Scan for the cell matching the given text and deliver its [X, Y] coordinate at center. 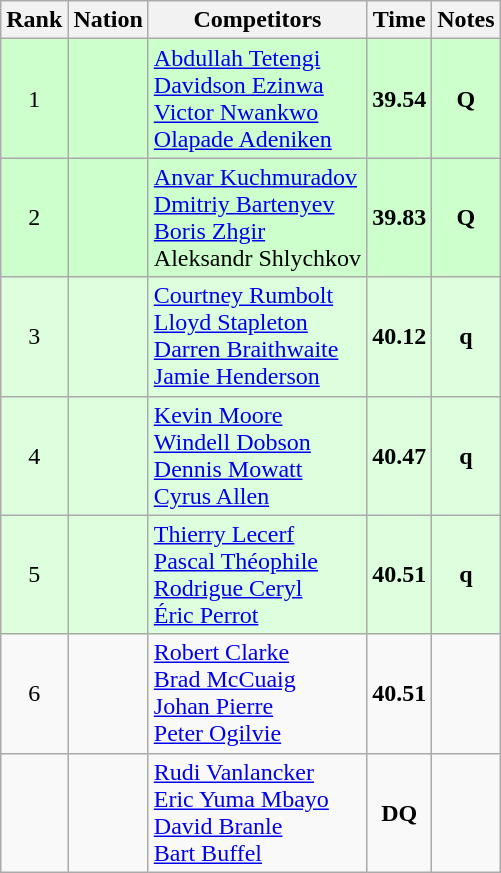
5 [34, 574]
4 [34, 456]
Abdullah TetengiDavidson EzinwaVictor NwankwoOlapade Adeniken [257, 98]
DQ [400, 812]
40.47 [400, 456]
6 [34, 694]
Nation [108, 20]
Competitors [257, 20]
Time [400, 20]
Anvar KuchmuradovDmitriy BartenyevBoris ZhgirAleksandr Shlychkov [257, 218]
Thierry LecerfPascal ThéophileRodrigue CerylÉric Perrot [257, 574]
40.12 [400, 336]
Rank [34, 20]
Rudi VanlanckerEric Yuma MbayoDavid BranleBart Buffel [257, 812]
39.54 [400, 98]
Kevin MooreWindell DobsonDennis MowattCyrus Allen [257, 456]
Courtney RumboltLloyd StapletonDarren BraithwaiteJamie Henderson [257, 336]
Robert ClarkeBrad McCuaigJohan PierrePeter Ogilvie [257, 694]
1 [34, 98]
Notes [466, 20]
39.83 [400, 218]
2 [34, 218]
3 [34, 336]
